Return (X, Y) of the center of cell containing provided text 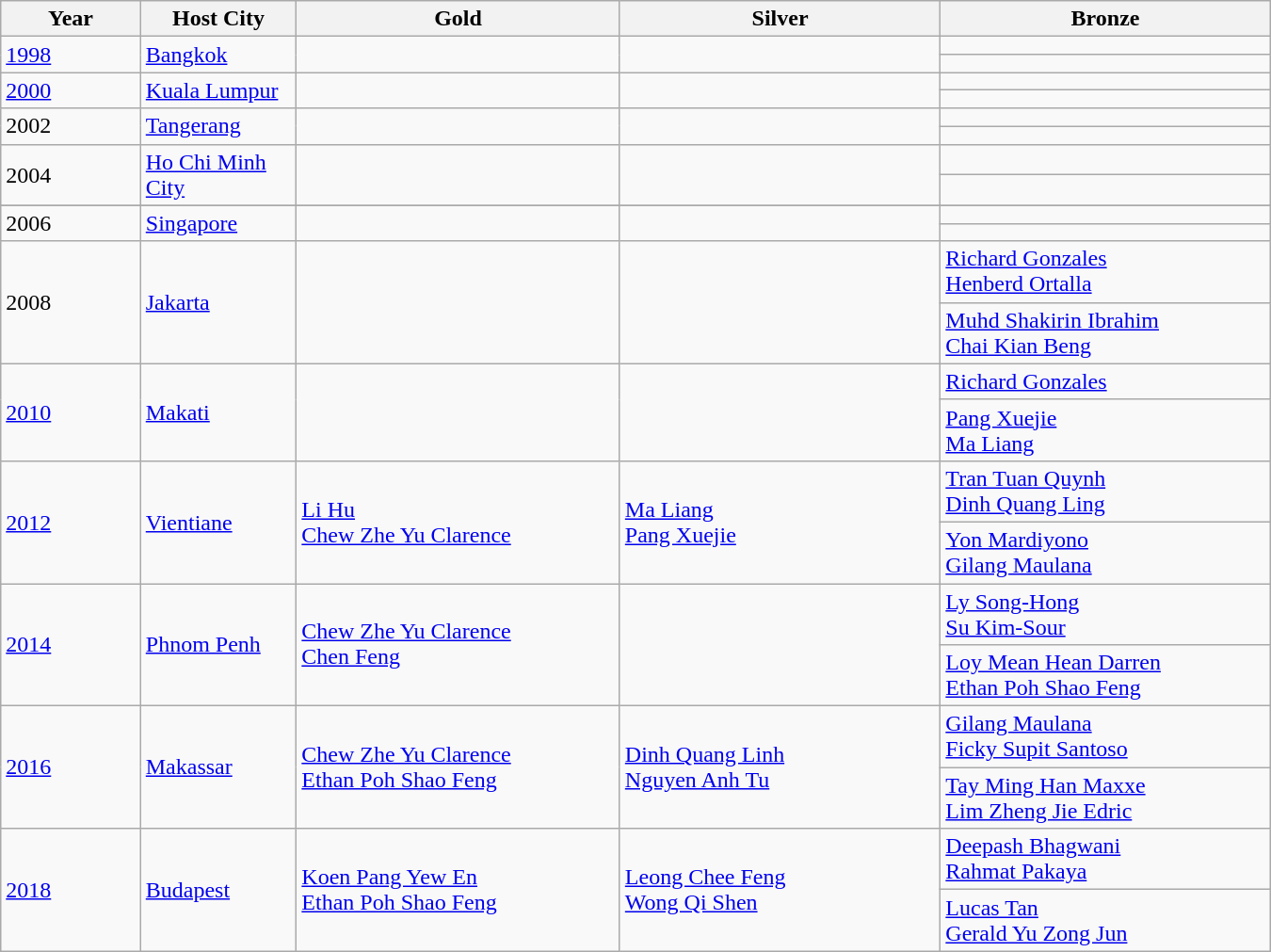
Lucas Tan Gerald Yu Zong Jun (1105, 921)
Tay Ming Han Maxxe Lim Zheng Jie Edric (1105, 799)
Dinh Quang Linh Nguyen Anh Tu (780, 767)
Kuala Lumpur (218, 90)
Year (71, 19)
2008 (71, 302)
Tran Tuan Quynh Dinh Quang Ling (1105, 492)
Silver (780, 19)
2014 (71, 645)
Bronze (1105, 19)
Chew Zhe Yu Clarence Chen Feng (459, 645)
Loy Mean Hean Darren Ethan Poh Shao Feng (1105, 676)
Gold (459, 19)
Jakarta (218, 302)
Makassar (218, 767)
1998 (71, 55)
Pang Xuejie Ma Liang (1105, 429)
Makati (218, 412)
Chew Zhe Yu Clarence Ethan Poh Shao Feng (459, 767)
2004 (71, 175)
2000 (71, 90)
Richard Gonzales Henberd Ortalla (1105, 271)
Phnom Penh (218, 645)
Koen Pang Yew En Ethan Poh Shao Feng (459, 890)
Budapest (218, 890)
2016 (71, 767)
Yon Mardiyono Gilang Maulana (1105, 552)
Tangerang (218, 126)
Leong Chee Feng Wong Qi Shen (780, 890)
Ma Liang Pang Xuejie (780, 522)
2002 (71, 126)
Gilang Maulana Ficky Supit Santoso (1105, 736)
Host City (218, 19)
2006 (71, 223)
Ho Chi Minh City (218, 175)
2018 (71, 890)
Li Hu Chew Zhe Yu Clarence (459, 522)
2010 (71, 412)
Muhd Shakirin Ibrahim Chai Kian Beng (1105, 333)
2012 (71, 522)
Bangkok (218, 55)
Richard Gonzales (1105, 381)
Singapore (218, 223)
Ly Song-Hong Su Kim-Sour (1105, 614)
Vientiane (218, 522)
Deepash Bhagwani Rahmat Pakaya (1105, 859)
